Output the [X, Y] coordinate of the center of the cell containing the given text.  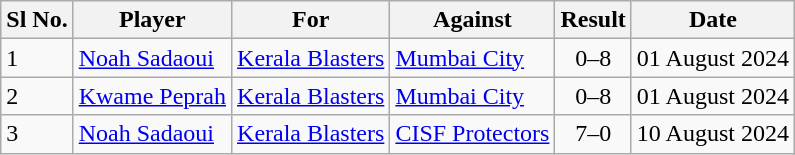
CISF Protectors [472, 134]
Sl No. [37, 20]
Player [152, 20]
10 August 2024 [712, 134]
3 [37, 134]
2 [37, 96]
For [311, 20]
Result [593, 20]
Kwame Peprah [152, 96]
Against [472, 20]
Date [712, 20]
7–0 [593, 134]
1 [37, 58]
